Extract the (x, y) coordinate from the center of the cell holding the provided text.  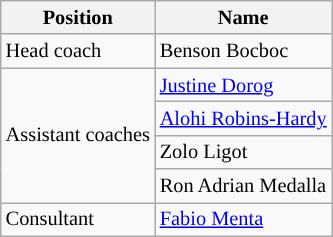
Alohi Robins-Hardy (244, 118)
Position (78, 17)
Consultant (78, 219)
Assistant coaches (78, 136)
Head coach (78, 51)
Ron Adrian Medalla (244, 186)
Benson Bocboc (244, 51)
Zolo Ligot (244, 152)
Justine Dorog (244, 85)
Name (244, 17)
Fabio Menta (244, 219)
